Return (X, Y) of the center of cell containing provided text 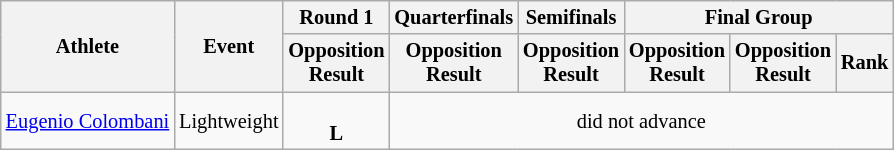
Rank (864, 63)
L (336, 121)
Eugenio Colombani (88, 121)
Semifinals (571, 17)
Final Group (758, 17)
Quarterfinals (454, 17)
Lightweight (228, 121)
Event (228, 46)
did not advance (641, 121)
Round 1 (336, 17)
Athlete (88, 46)
